Return (X, Y) of the center of cell containing provided text 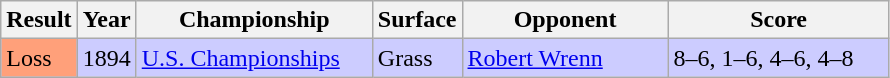
Opponent (565, 20)
Robert Wrenn (565, 58)
Result (39, 20)
Championship (254, 20)
8–6, 1–6, 4–6, 4–8 (778, 58)
Score (778, 20)
Surface (417, 20)
1894 (106, 58)
Loss (39, 58)
U.S. Championships (254, 58)
Grass (417, 58)
Year (106, 20)
